Locate the cell with the specified text and output its (x, y) center coordinate. 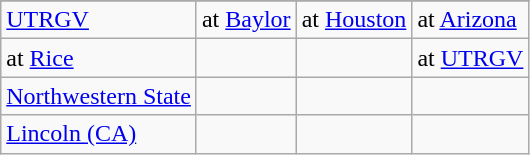
at Houston (354, 20)
at Rice (99, 58)
Lincoln (CA) (99, 134)
at Baylor (246, 20)
Northwestern State (99, 96)
UTRGV (99, 20)
at Arizona (470, 20)
at UTRGV (470, 58)
